Provide the [X, Y] coordinate of the cell's center where the given text is located.  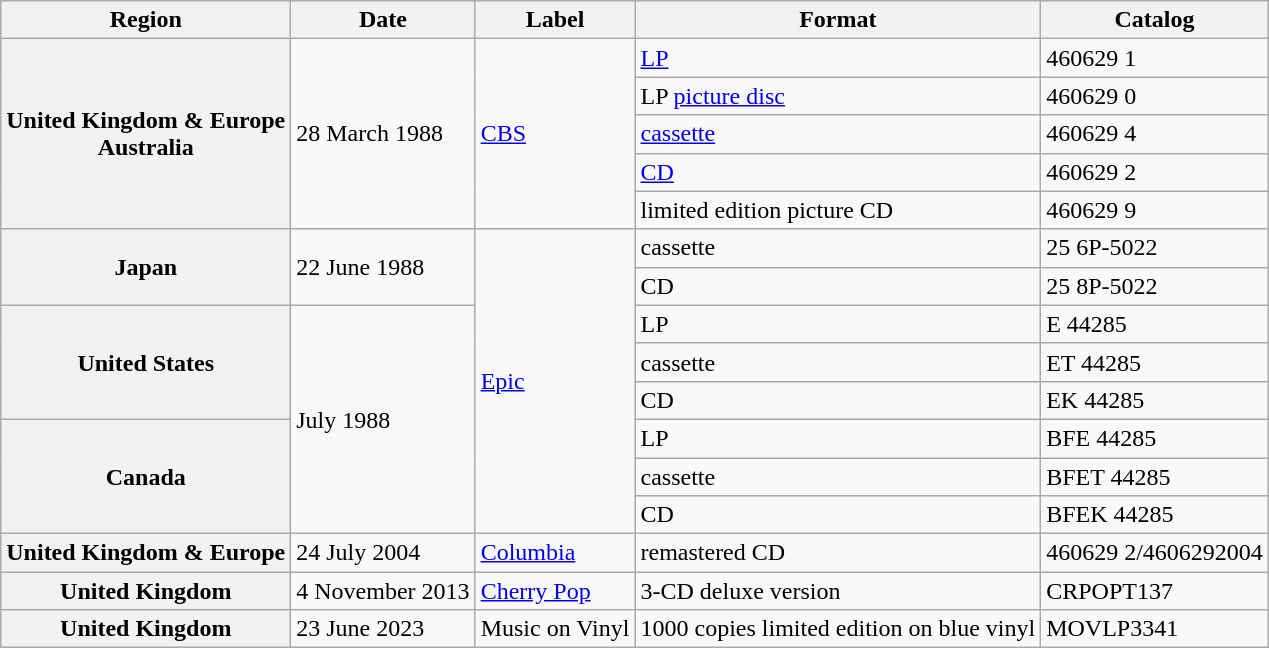
Region [146, 20]
460629 2 [1155, 172]
1000 copies limited edition on blue vinyl [838, 629]
EK 44285 [1155, 400]
BFEK 44285 [1155, 515]
Cherry Pop [555, 591]
ET 44285 [1155, 362]
remastered CD [838, 553]
3-CD deluxe version [838, 591]
CRPOPT137 [1155, 591]
25 8P-5022 [1155, 286]
460629 2/4606292004 [1155, 553]
24 July 2004 [383, 553]
E 44285 [1155, 324]
CBS [555, 134]
28 March 1988 [383, 134]
United Kingdom & Europe [146, 553]
22 June 1988 [383, 267]
United Kingdom & EuropeAustralia [146, 134]
Japan [146, 267]
Music on Vinyl [555, 629]
460629 1 [1155, 58]
BFET 44285 [1155, 477]
4 November 2013 [383, 591]
Date [383, 20]
460629 4 [1155, 134]
Epic [555, 381]
United States [146, 362]
25 6P-5022 [1155, 248]
Catalog [1155, 20]
Format [838, 20]
23 June 2023 [383, 629]
July 1988 [383, 419]
Label [555, 20]
460629 0 [1155, 96]
460629 9 [1155, 210]
Columbia [555, 553]
LP picture disc [838, 96]
limited edition picture CD [838, 210]
Canada [146, 476]
BFE 44285 [1155, 438]
MOVLP3341 [1155, 629]
